From the cell containing the given text, extract its center point as [x, y] coordinate. 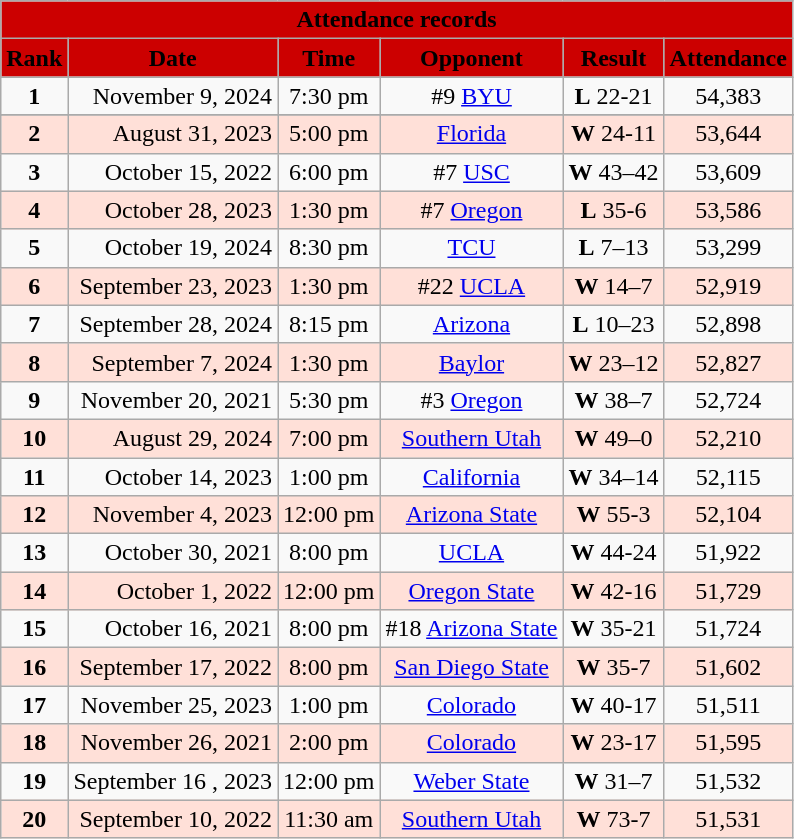
51,531 [728, 819]
Time [329, 58]
W 35-21 [614, 629]
17 [34, 705]
Rank [34, 58]
2:00 pm [329, 743]
8 [34, 362]
San Diego State [472, 667]
October 15, 2022 [173, 172]
9 [34, 400]
TCU [472, 248]
8:15 pm [329, 324]
October 14, 2023 [173, 477]
October 28, 2023 [173, 210]
11 [34, 477]
51,729 [728, 591]
Florida [472, 134]
8:30 pm [329, 248]
L 22-21 [614, 96]
October 30, 2021 [173, 553]
November 20, 2021 [173, 400]
53,644 [728, 134]
September 17, 2022 [173, 667]
20 [34, 819]
52,210 [728, 438]
W 38–7 [614, 400]
13 [34, 553]
15 [34, 629]
W 23-17 [614, 743]
October 16, 2021 [173, 629]
November 26, 2021 [173, 743]
UCLA [472, 553]
51,724 [728, 629]
12 [34, 515]
October 1, 2022 [173, 591]
3 [34, 172]
W 34–14 [614, 477]
W 23–12 [614, 362]
52,898 [728, 324]
#9 BYU [472, 96]
52,115 [728, 477]
August 31, 2023 [173, 134]
September 28, 2024 [173, 324]
52,104 [728, 515]
Attendance records [397, 20]
L 7–13 [614, 248]
6 [34, 286]
Date [173, 58]
1 [34, 96]
W 40-17 [614, 705]
11:30 am [329, 819]
#18 Arizona State [472, 629]
L 35-6 [614, 210]
Baylor [472, 362]
53,586 [728, 210]
53,299 [728, 248]
5:00 pm [329, 134]
19 [34, 781]
4 [34, 210]
53,609 [728, 172]
W 31–7 [614, 781]
51,922 [728, 553]
W 49–0 [614, 438]
10 [34, 438]
California [472, 477]
September 10, 2022 [173, 819]
W 44-24 [614, 553]
W 14–7 [614, 286]
51,602 [728, 667]
18 [34, 743]
#22 UCLA [472, 286]
November 9, 2024 [173, 96]
W 42-16 [614, 591]
14 [34, 591]
August 29, 2024 [173, 438]
#7 Oregon [472, 210]
7:00 pm [329, 438]
October 19, 2024 [173, 248]
November 4, 2023 [173, 515]
Attendance [728, 58]
L 10–23 [614, 324]
Weber State [472, 781]
5 [34, 248]
51,595 [728, 743]
Result [614, 58]
September 7, 2024 [173, 362]
Arizona State [472, 515]
#3 Oregon [472, 400]
W 43–42 [614, 172]
November 25, 2023 [173, 705]
W 24-11 [614, 134]
6:00 pm [329, 172]
2 [34, 134]
September 23, 2023 [173, 286]
W 73-7 [614, 819]
September 16 , 2023 [173, 781]
W 35-7 [614, 667]
54,383 [728, 96]
#7 USC [472, 172]
52,827 [728, 362]
Opponent [472, 58]
7 [34, 324]
Arizona [472, 324]
Oregon State [472, 591]
W 55-3 [614, 515]
5:30 pm [329, 400]
52,919 [728, 286]
51,532 [728, 781]
51,511 [728, 705]
16 [34, 667]
52,724 [728, 400]
7:30 pm [329, 96]
